Output the [x, y] coordinate of the center of the cell containing the given text.  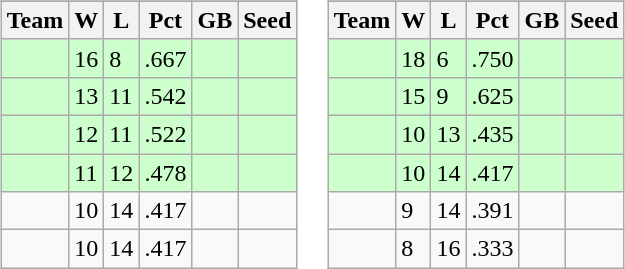
15 [414, 96]
.333 [492, 249]
.625 [492, 96]
6 [448, 58]
18 [414, 58]
.542 [166, 96]
.750 [492, 58]
.667 [166, 58]
.478 [166, 173]
.522 [166, 134]
.435 [492, 134]
.391 [492, 211]
